Identify which cell holds the provided text, then report its (X, Y) central coordinate. 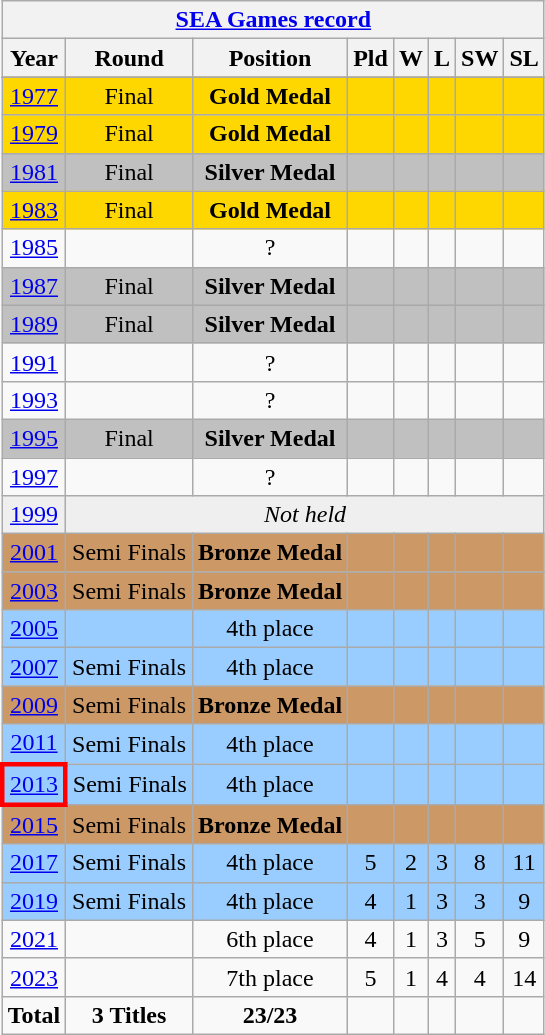
11 (524, 863)
2013 (34, 784)
Pld (371, 58)
6th place (270, 939)
Round (130, 58)
SL (524, 58)
1991 (34, 362)
23/23 (270, 1015)
1977 (34, 96)
14 (524, 977)
Position (270, 58)
L (442, 58)
2019 (34, 901)
2001 (34, 553)
2015 (34, 825)
2005 (34, 629)
2023 (34, 977)
1989 (34, 324)
1999 (34, 515)
Total (34, 1015)
1993 (34, 400)
8 (480, 863)
Year (34, 58)
SW (480, 58)
Not held (306, 515)
2021 (34, 939)
2007 (34, 667)
2003 (34, 591)
2011 (34, 744)
3 Titles (130, 1015)
2 (410, 863)
7th place (270, 977)
1997 (34, 477)
1983 (34, 210)
W (410, 58)
1995 (34, 438)
1987 (34, 286)
1981 (34, 172)
2009 (34, 705)
1979 (34, 134)
SEA Games record (273, 20)
1985 (34, 248)
2017 (34, 863)
